Find where the given text appears and provide that cell's center as (X, Y) coordinate. 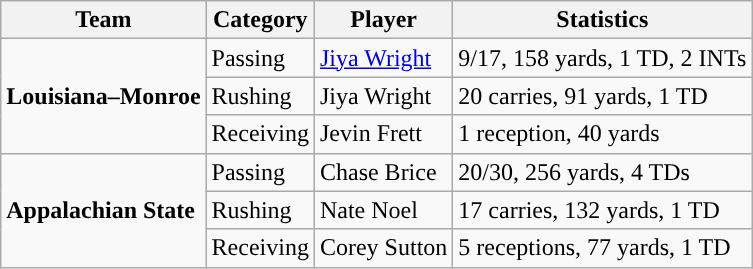
5 receptions, 77 yards, 1 TD (602, 248)
1 reception, 40 yards (602, 134)
Jevin Frett (383, 134)
Nate Noel (383, 210)
20 carries, 91 yards, 1 TD (602, 96)
20/30, 256 yards, 4 TDs (602, 172)
Chase Brice (383, 172)
Team (104, 20)
Category (260, 20)
Statistics (602, 20)
Louisiana–Monroe (104, 96)
Appalachian State (104, 210)
9/17, 158 yards, 1 TD, 2 INTs (602, 58)
Player (383, 20)
17 carries, 132 yards, 1 TD (602, 210)
Corey Sutton (383, 248)
